Determine the (x, y) coordinate at the center of the cell enclosing the given text.  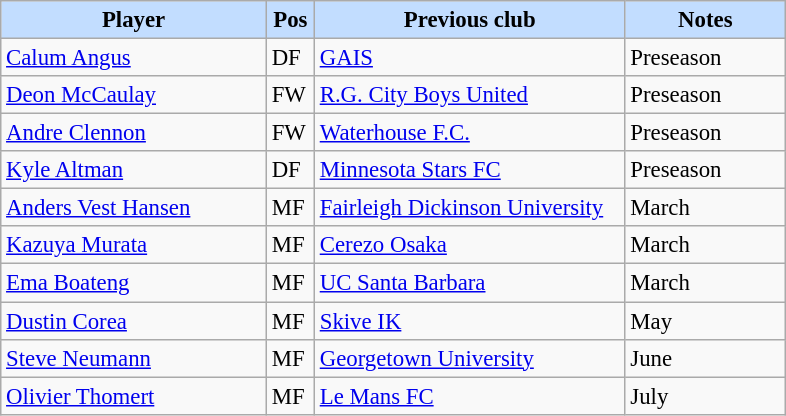
Olivier Thomert (134, 396)
Anders Vest Hansen (134, 208)
Le Mans FC (470, 396)
GAIS (470, 58)
Ema Boateng (134, 283)
Andre Clennon (134, 133)
UC Santa Barbara (470, 283)
Minnesota Stars FC (470, 170)
Fairleigh Dickinson University (470, 208)
Kyle Altman (134, 170)
Dustin Corea (134, 321)
Player (134, 20)
Pos (290, 20)
Kazuya Murata (134, 245)
Steve Neumann (134, 358)
Cerezo Osaka (470, 245)
Deon McCaulay (134, 95)
R.G. City Boys United (470, 95)
May (706, 321)
Calum Angus (134, 58)
July (706, 396)
Skive IK (470, 321)
Waterhouse F.C. (470, 133)
June (706, 358)
Previous club (470, 20)
Georgetown University (470, 358)
Notes (706, 20)
